Extract the (x, y) coordinate from the center of the cell holding the provided text.  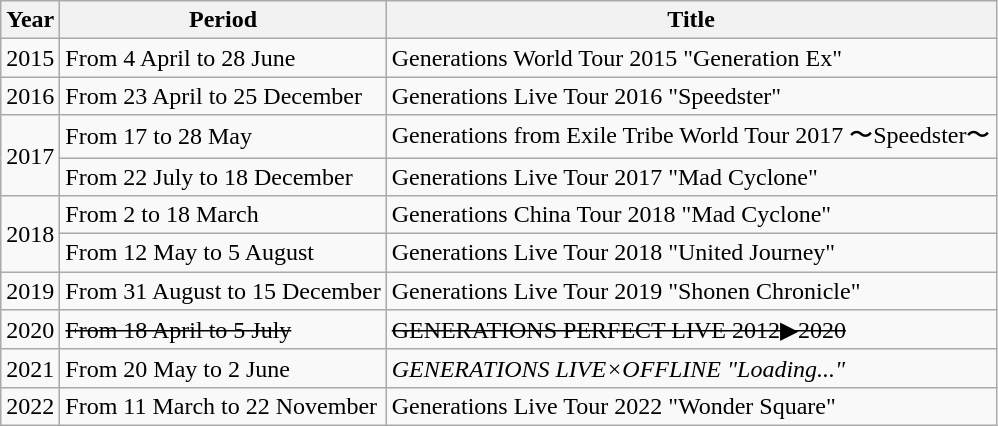
2021 (30, 368)
From 20 May to 2 June (223, 368)
From 4 April to 28 June (223, 58)
GENERATIONS PERFECT LIVE 2012▶︎2020 (691, 330)
From 23 April to 25 December (223, 96)
Generations China Tour 2018 "Mad Cyclone" (691, 215)
2022 (30, 406)
Generations Live Tour 2022 "Wonder Square" (691, 406)
Title (691, 20)
2015 (30, 58)
Year (30, 20)
Generations Live Tour 2019 "Shonen Chronicle" (691, 291)
Generations World Tour 2015 "Generation Ex" (691, 58)
2018 (30, 234)
GENERATIONS LIVE×OFFLINE "Loading..." (691, 368)
From 18 April to 5 July (223, 330)
2019 (30, 291)
Period (223, 20)
Generations Live Tour 2017 "Mad Cyclone" (691, 177)
From 31 August to 15 December (223, 291)
From 22 July to 18 December (223, 177)
2017 (30, 156)
Generations Live Tour 2016 "Speedster" (691, 96)
From 12 May to 5 August (223, 253)
2020 (30, 330)
Generations from Exile Tribe World Tour 2017 〜Speedster〜 (691, 136)
2016 (30, 96)
From 11 March to 22 November (223, 406)
Generations Live Tour 2018 "United Journey" (691, 253)
From 17 to 28 May (223, 136)
From 2 to 18 March (223, 215)
